Provide the (X, Y) coordinate of the cell's center where the given text is located.  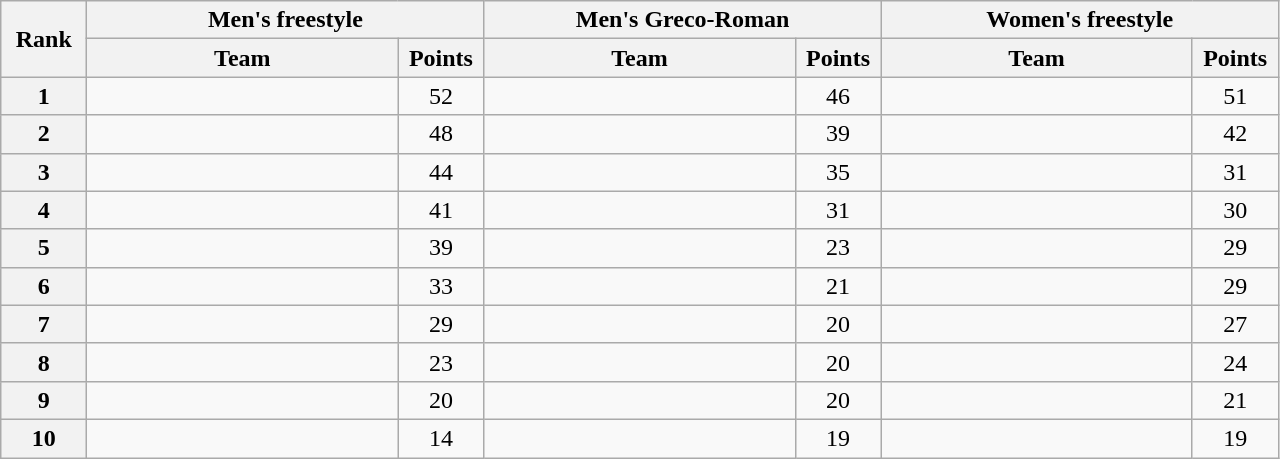
5 (44, 248)
30 (1235, 210)
1 (44, 96)
41 (441, 210)
48 (441, 134)
24 (1235, 362)
10 (44, 438)
6 (44, 286)
14 (441, 438)
35 (838, 172)
Rank (44, 39)
42 (1235, 134)
Men's Greco-Roman (682, 20)
51 (1235, 96)
33 (441, 286)
44 (441, 172)
Men's freestyle (286, 20)
9 (44, 400)
7 (44, 324)
3 (44, 172)
46 (838, 96)
Women's freestyle (1080, 20)
4 (44, 210)
8 (44, 362)
52 (441, 96)
2 (44, 134)
27 (1235, 324)
